Identify which cell holds the provided text, then report its (X, Y) central coordinate. 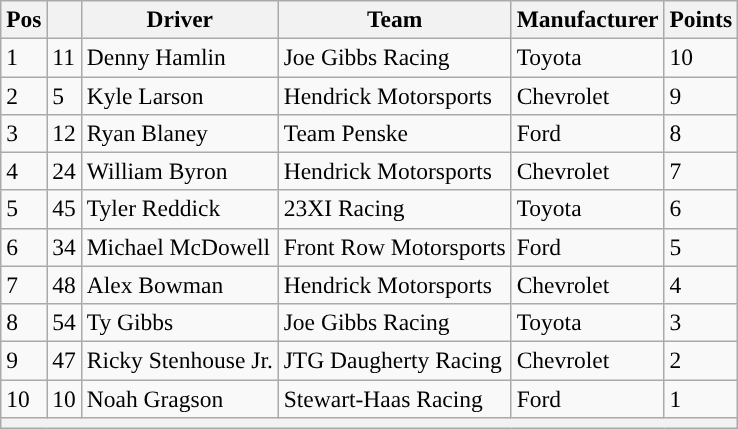
Ryan Blaney (180, 133)
Alex Bowman (180, 285)
45 (64, 209)
Ty Gibbs (180, 322)
Michael McDowell (180, 247)
Pos (24, 19)
Points (701, 19)
11 (64, 57)
24 (64, 171)
Tyler Reddick (180, 209)
Team (394, 19)
JTG Daugherty Racing (394, 360)
Kyle Larson (180, 95)
Manufacturer (588, 19)
Team Penske (394, 133)
54 (64, 322)
34 (64, 247)
47 (64, 360)
Denny Hamlin (180, 57)
William Byron (180, 171)
Stewart-Haas Racing (394, 398)
Driver (180, 19)
12 (64, 133)
Ricky Stenhouse Jr. (180, 360)
Front Row Motorsports (394, 247)
48 (64, 285)
Noah Gragson (180, 398)
23XI Racing (394, 209)
